Detect which cell encompasses the target text, then output its (X, Y) center coordinate. 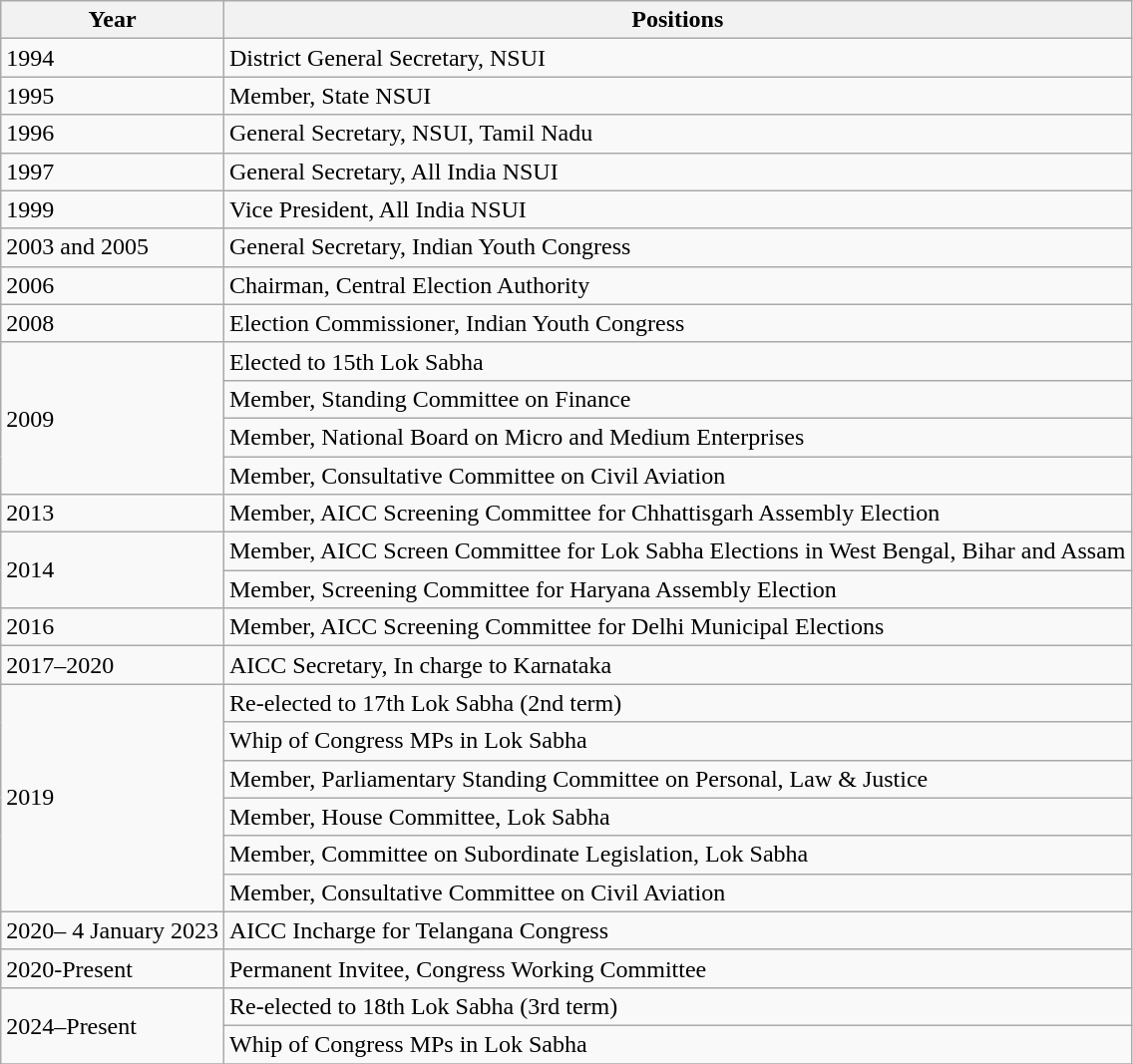
1995 (113, 96)
Chairman, Central Election Authority (677, 285)
Member, House Committee, Lok Sabha (677, 817)
Member, AICC Screen Committee for Lok Sabha Elections in West Bengal, Bihar and Assam (677, 551)
1994 (113, 58)
Vice President, All India NSUI (677, 209)
AICC Incharge for Telangana Congress (677, 930)
2020– 4 January 2023 (113, 930)
AICC Secretary, In charge to Karnataka (677, 665)
Year (113, 20)
Member, Committee on Subordinate Legislation, Lok Sabha (677, 855)
General Secretary, All India NSUI (677, 172)
District General Secretary, NSUI (677, 58)
2003 and 2005 (113, 247)
2019 (113, 798)
2013 (113, 514)
Election Commissioner, Indian Youth Congress (677, 323)
2014 (113, 570)
1997 (113, 172)
General Secretary, NSUI, Tamil Nadu (677, 134)
Re-elected to 17th Lok Sabha (2nd term) (677, 703)
Member, National Board on Micro and Medium Enterprises (677, 437)
Member, AICC Screening Committee for Delhi Municipal Elections (677, 627)
Member, State NSUI (677, 96)
2008 (113, 323)
Member, Screening Committee for Haryana Assembly Election (677, 589)
2016 (113, 627)
Re-elected to 18th Lok Sabha (3rd term) (677, 1006)
Positions (677, 20)
Member, Standing Committee on Finance (677, 399)
2009 (113, 418)
General Secretary, Indian Youth Congress (677, 247)
Permanent Invitee, Congress Working Committee (677, 968)
Member, Parliamentary Standing Committee on Personal, Law & Justice (677, 779)
2020-Present (113, 968)
2024–Present (113, 1025)
Elected to 15th Lok Sabha (677, 361)
2017–2020 (113, 665)
1999 (113, 209)
1996 (113, 134)
Member, AICC Screening Committee for Chhattisgarh Assembly Election (677, 514)
2006 (113, 285)
